Determine the [x, y] coordinate at the center of the cell enclosing the given text.  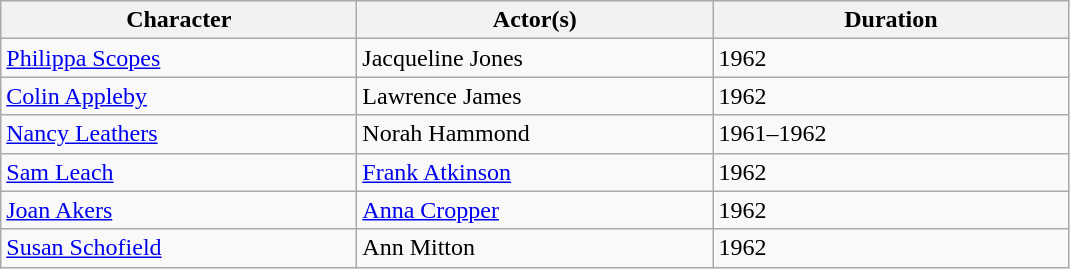
1961–1962 [891, 134]
Joan Akers [179, 210]
Susan Schofield [179, 248]
Norah Hammond [535, 134]
Sam Leach [179, 172]
Actor(s) [535, 20]
Anna Cropper [535, 210]
Colin Appleby [179, 96]
Duration [891, 20]
Lawrence James [535, 96]
Jacqueline Jones [535, 58]
Frank Atkinson [535, 172]
Character [179, 20]
Ann Mitton [535, 248]
Nancy Leathers [179, 134]
Philippa Scopes [179, 58]
